Detect which cell encompasses the target text, then output its (x, y) center coordinate. 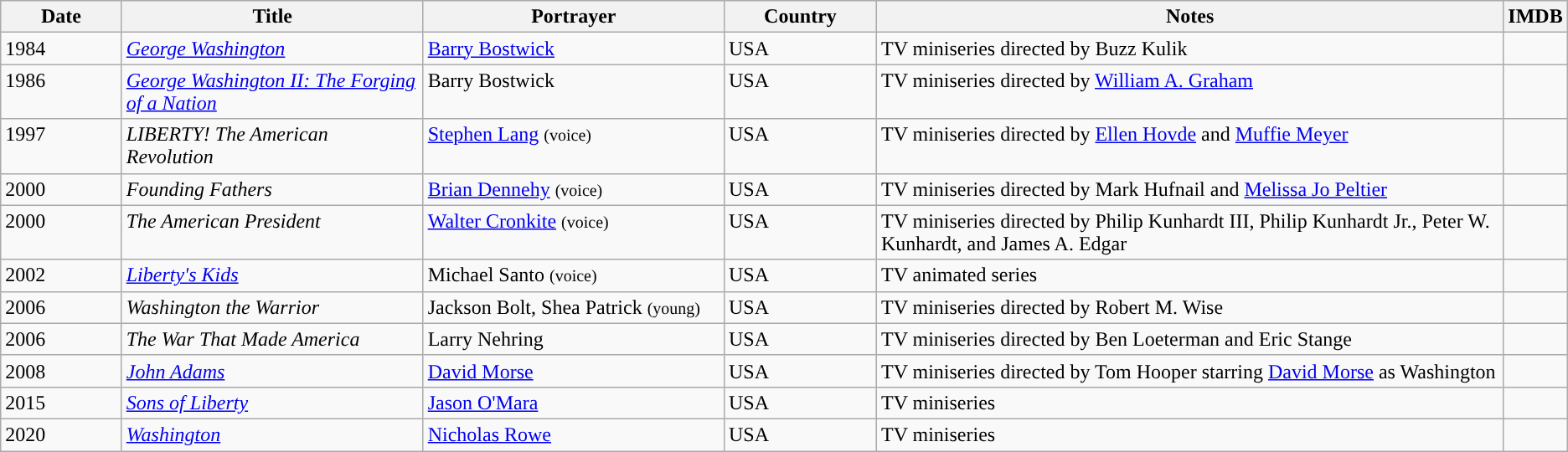
IMDB (1535, 17)
Title (272, 17)
LIBERTY! The American Revolution (272, 146)
Sons of Liberty (272, 403)
Country (800, 17)
TV miniseries directed by Philip Kunhardt III, Philip Kunhardt Jr., Peter W. Kunhardt, and James A. Edgar (1189, 233)
TV animated series (1189, 275)
Portrayer (573, 17)
1986 (61, 92)
TV miniseries directed by Robert M. Wise (1189, 307)
John Adams (272, 371)
Notes (1189, 17)
Washington the Warrior (272, 307)
Larry Nehring (573, 339)
1997 (61, 146)
2002 (61, 275)
TV miniseries directed by Mark Hufnail and Melissa Jo Peltier (1189, 189)
George Washington II: The Forging of a Nation (272, 92)
Founding Fathers (272, 189)
Liberty's Kids (272, 275)
2008 (61, 371)
TV miniseries directed by Ellen Hovde and Muffie Meyer (1189, 146)
Brian Dennehy (voice) (573, 189)
The War That Made America (272, 339)
Nicholas Rowe (573, 434)
George Washington (272, 49)
1984 (61, 49)
Date (61, 17)
Jason O'Mara (573, 403)
TV miniseries directed by Tom Hooper starring David Morse as Washington (1189, 371)
Stephen Lang (voice) (573, 146)
2020 (61, 434)
David Morse (573, 371)
TV miniseries directed by Buzz Kulik (1189, 49)
Walter Cronkite (voice) (573, 233)
Jackson Bolt, Shea Patrick (young) (573, 307)
Michael Santo (voice) (573, 275)
TV miniseries directed by Ben Loeterman and Eric Stange (1189, 339)
Washington (272, 434)
TV miniseries directed by William A. Graham (1189, 92)
2015 (61, 403)
The American President (272, 233)
